Return the [x, y] coordinate for the center point of the cell that contains the specified text.  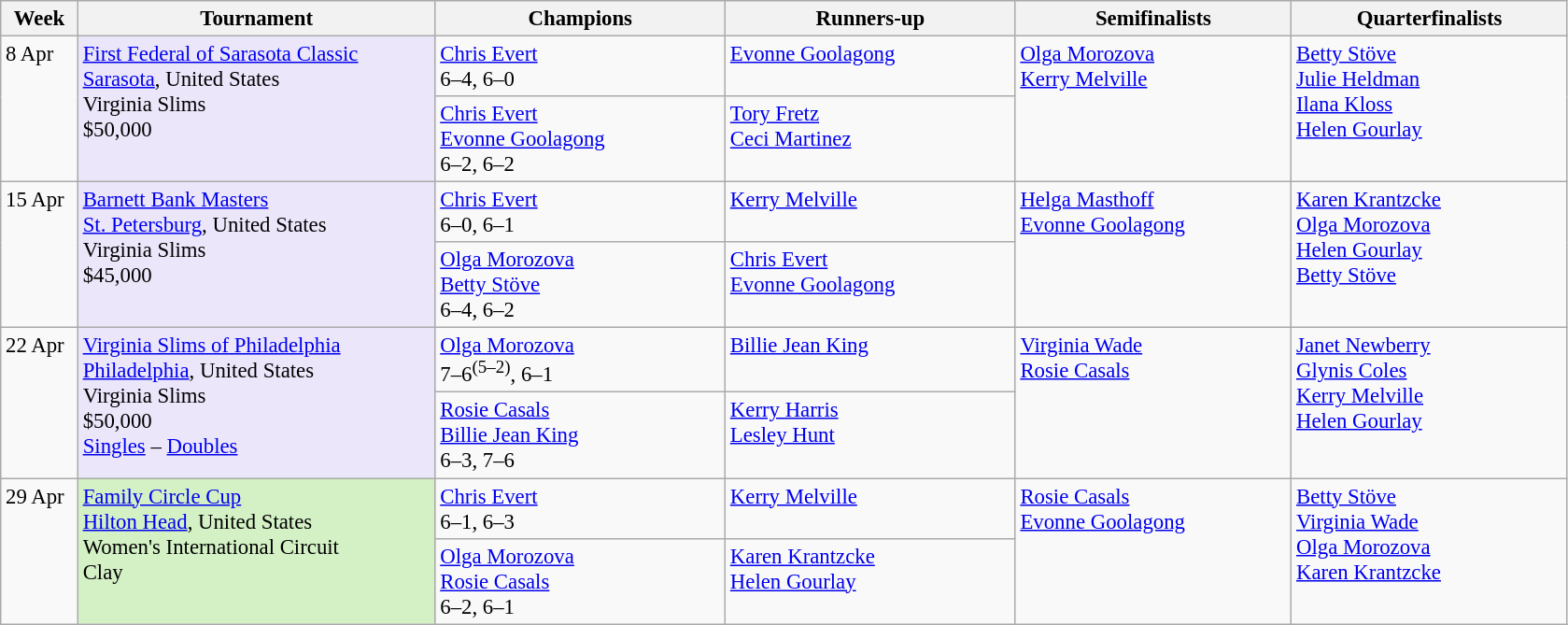
Chris Evert 6–4, 6–0 [581, 67]
22 Apr [39, 404]
Olga Morozova Betty Stöve6–4, 6–2 [581, 285]
Week [39, 19]
Janet Newberry Glynis Coles Kerry Melville Helen Gourlay [1430, 404]
Tory Fretz Ceci Martinez [870, 139]
15 Apr [39, 255]
Family Circle Cup Hilton Head, United StatesWomen's International CircuitClay [256, 551]
Chris Evert 6–0, 6–1 [581, 213]
Barnett Bank Masters St. Petersburg, United StatesVirginia Slims$45,000 [256, 255]
Rosie Casals Evonne Goolagong [1153, 551]
Chris Evert Evonne Goolagong [870, 285]
Olga Morozova Kerry Melville [1153, 109]
First Federal of Sarasota Classic Sarasota, United StatesVirginia Slims$50,000 [256, 109]
Semifinalists [1153, 19]
Kerry Harris Lesley Hunt [870, 435]
Tournament [256, 19]
Olga Morozova 7–6(5–2), 6–1 [581, 361]
Evonne Goolagong [870, 67]
Virginia Slims of PhiladelphiaPhiladelphia, United StatesVirginia Slims$50,000 Singles – Doubles [256, 404]
Karen Krantzcke Olga Morozova Helen Gourlay Betty Stöve [1430, 255]
8 Apr [39, 109]
Olga Morozova Rosie Casals6–2, 6–1 [581, 581]
Quarterfinalists [1430, 19]
Betty Stöve Virginia Wade Olga Morozova Karen Krantzcke [1430, 551]
Billie Jean King [870, 361]
Betty Stöve Julie Heldman Ilana Kloss Helen Gourlay [1430, 109]
29 Apr [39, 551]
Karen Krantzcke Helen Gourlay [870, 581]
Chris Evert Evonne Goolagong6–2, 6–2 [581, 139]
Champions [581, 19]
Chris Evert6–1, 6–3 [581, 508]
Rosie Casals Billie Jean King6–3, 7–6 [581, 435]
Runners-up [870, 19]
Helga Masthoff Evonne Goolagong [1153, 255]
Virginia Wade Rosie Casals [1153, 404]
